Scan for the cell matching the given text and deliver its [X, Y] coordinate at center. 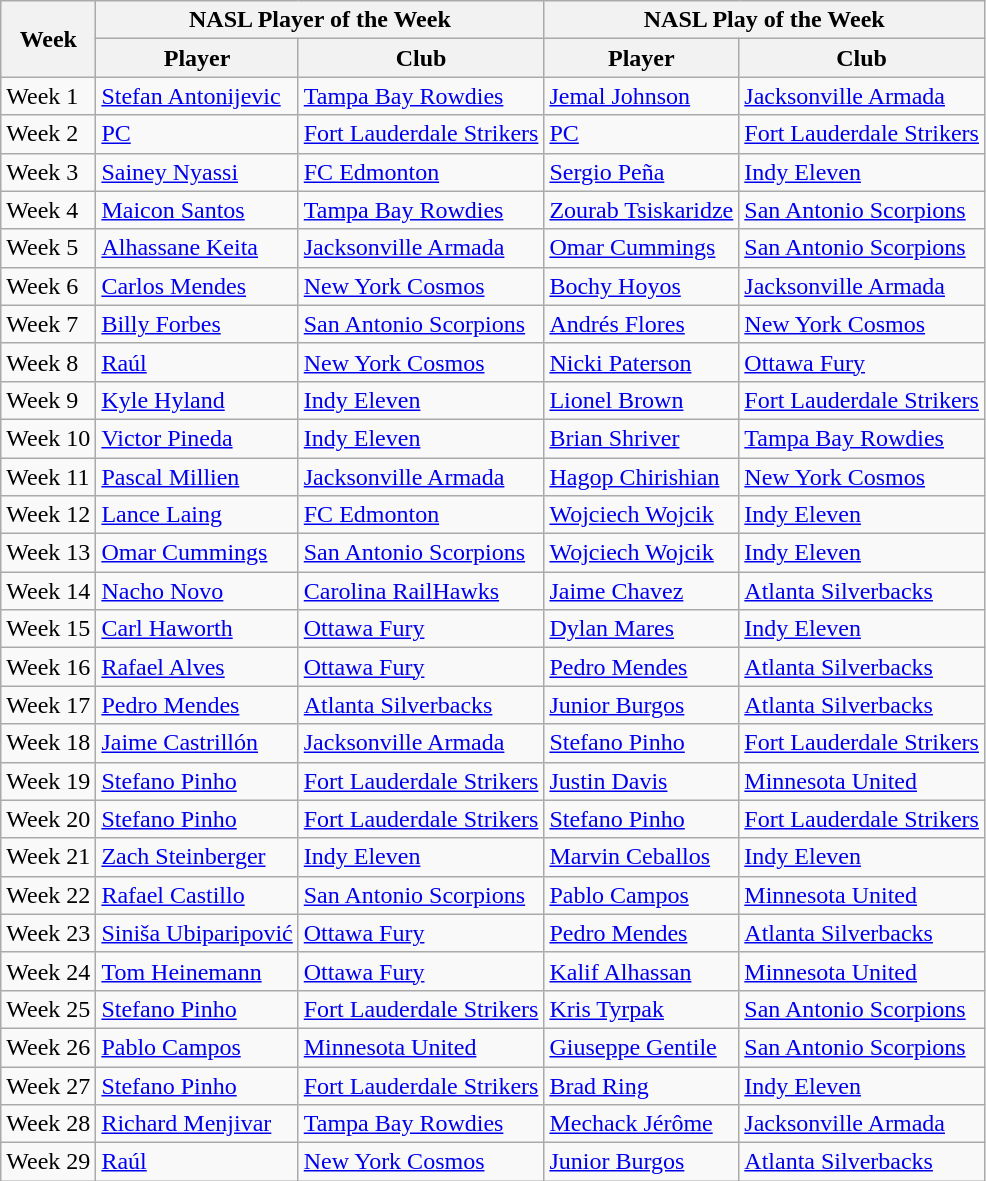
Week 24 [48, 971]
Week 14 [48, 591]
Kalif Alhassan [642, 971]
Sainey Nyassi [197, 172]
Week 21 [48, 857]
Zach Steinberger [197, 857]
Richard Menjivar [197, 1124]
Andrés Flores [642, 324]
Siniša Ubiparipović [197, 933]
Week 8 [48, 362]
Week 11 [48, 477]
Week [48, 39]
Week 26 [48, 1047]
Week 22 [48, 895]
Rafael Castillo [197, 895]
Mechack Jérôme [642, 1124]
Week 17 [48, 705]
Carlos Mendes [197, 286]
Pascal Millien [197, 477]
Week 9 [48, 400]
Week 10 [48, 438]
Week 19 [48, 781]
Week 7 [48, 324]
Zourab Tsiskaridze [642, 210]
Lance Laing [197, 515]
Week 6 [48, 286]
Week 25 [48, 1009]
Week 1 [48, 96]
Kris Tyrpak [642, 1009]
Marvin Ceballos [642, 857]
Week 15 [48, 629]
Tom Heinemann [197, 971]
Week 3 [48, 172]
Carl Haworth [197, 629]
Nicki Paterson [642, 362]
Week 18 [48, 743]
Week 20 [48, 819]
Stefan Antonijevic [197, 96]
Kyle Hyland [197, 400]
NASL Play of the Week [764, 20]
Brian Shriver [642, 438]
Nacho Novo [197, 591]
Jaime Chavez [642, 591]
Maicon Santos [197, 210]
Jemal Johnson [642, 96]
Week 27 [48, 1085]
Week 29 [48, 1162]
Week 12 [48, 515]
NASL Player of the Week [320, 20]
Sergio Peña [642, 172]
Week 13 [48, 553]
Week 23 [48, 933]
Rafael Alves [197, 667]
Carolina RailHawks [421, 591]
Week 5 [48, 248]
Justin Davis [642, 781]
Week 2 [48, 134]
Bochy Hoyos [642, 286]
Jaime Castrillón [197, 743]
Brad Ring [642, 1085]
Giuseppe Gentile [642, 1047]
Week 16 [48, 667]
Hagop Chirishian [642, 477]
Lionel Brown [642, 400]
Billy Forbes [197, 324]
Dylan Mares [642, 629]
Week 4 [48, 210]
Victor Pineda [197, 438]
Week 28 [48, 1124]
Alhassane Keita [197, 248]
